Output the (X, Y) coordinate of the center of the cell containing the given text.  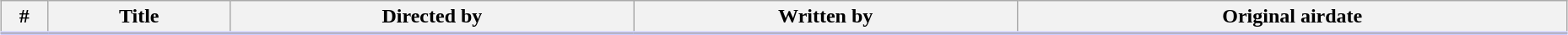
Written by (825, 17)
Directed by (432, 17)
# (24, 17)
Title (139, 17)
Original airdate (1292, 17)
